Extract the [X, Y] coordinate from the center of the cell holding the provided text.  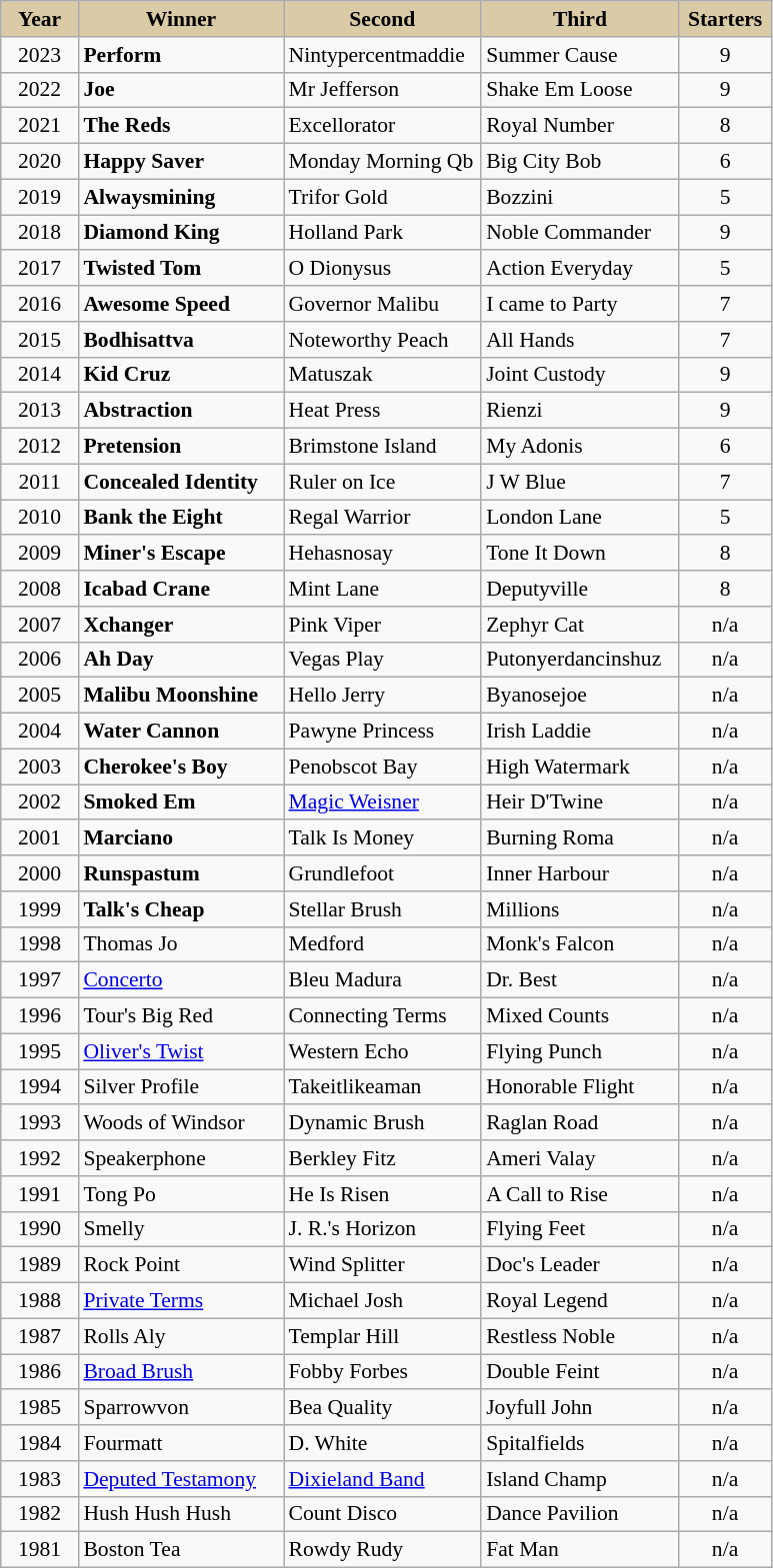
Trifor Gold [383, 197]
Noble Commander [580, 233]
Grundlefoot [383, 873]
1993 [40, 1123]
2008 [40, 589]
2003 [40, 767]
1990 [40, 1229]
Dynamic Brush [383, 1123]
Pawyne Princess [383, 732]
Diamond King [180, 233]
Tong Po [180, 1194]
Inner Harbour [580, 873]
Concerto [180, 980]
Nintypercentmaddie [383, 55]
Rowdy Rudy [383, 1550]
Deputed Testamony [180, 1479]
Brimstone Island [383, 447]
Fourmatt [180, 1443]
Magic Weisner [383, 802]
Ruler on Ice [383, 482]
Rolls Aly [180, 1336]
Templar Hill [383, 1336]
Icabad Crane [180, 589]
2019 [40, 197]
Stellar Brush [383, 909]
Governor Malibu [383, 304]
Sparrowvon [180, 1408]
Big City Bob [580, 162]
Winner [180, 19]
Royal Legend [580, 1301]
Restless Noble [580, 1336]
Berkley Fitz [383, 1158]
Boston Tea [180, 1550]
Perform [180, 55]
Royal Number [580, 126]
Private Terms [180, 1301]
2022 [40, 90]
Oliver's Twist [180, 1051]
Rienzi [580, 411]
2009 [40, 554]
The Reds [180, 126]
Double Feint [580, 1372]
Deputyville [580, 589]
J. R.'s Horizon [383, 1229]
Joint Custody [580, 375]
1991 [40, 1194]
Connecting Terms [383, 1016]
Dance Pavilion [580, 1514]
Spitalfields [580, 1443]
D. White [383, 1443]
Shake Em Loose [580, 90]
1983 [40, 1479]
Heir D'Twine [580, 802]
Runspastum [180, 873]
Second [383, 19]
Mixed Counts [580, 1016]
Mr Jefferson [383, 90]
Holland Park [383, 233]
Year [40, 19]
Concealed Identity [180, 482]
Fobby Forbes [383, 1372]
Byanosejoe [580, 696]
Kid Cruz [180, 375]
2023 [40, 55]
High Watermark [580, 767]
Zephyr Cat [580, 625]
Takeitlikeaman [383, 1087]
1985 [40, 1408]
Burning Roma [580, 838]
Matuszak [383, 375]
Regal Warrior [383, 518]
Malibu Moonshine [180, 696]
2018 [40, 233]
2006 [40, 660]
1996 [40, 1016]
2011 [40, 482]
Bozzini [580, 197]
Tone It Down [580, 554]
Island Champ [580, 1479]
1984 [40, 1443]
2012 [40, 447]
Heat Press [383, 411]
Raglan Road [580, 1123]
He Is Risen [383, 1194]
J W Blue [580, 482]
Medford [383, 944]
2015 [40, 340]
Joyfull John [580, 1408]
1995 [40, 1051]
Ameri Valay [580, 1158]
Woods of Windsor [180, 1123]
2017 [40, 269]
1982 [40, 1514]
2001 [40, 838]
London Lane [580, 518]
Twisted Tom [180, 269]
Bea Quality [383, 1408]
Awesome Speed [180, 304]
2007 [40, 625]
Irish Laddie [580, 732]
Monk's Falcon [580, 944]
All Hands [580, 340]
Noteworthy Peach [383, 340]
Tour's Big Red [180, 1016]
Hello Jerry [383, 696]
Alwaysmining [180, 197]
1994 [40, 1087]
Bleu Madura [383, 980]
1998 [40, 944]
Xchanger [180, 625]
Fat Man [580, 1550]
Rock Point [180, 1265]
2000 [40, 873]
O Dionysus [383, 269]
Flying Feet [580, 1229]
2004 [40, 732]
2010 [40, 518]
1988 [40, 1301]
Third [580, 19]
1986 [40, 1372]
My Adonis [580, 447]
Bank the Eight [180, 518]
1981 [40, 1550]
Penobscot Bay [383, 767]
Happy Saver [180, 162]
2005 [40, 696]
Marciano [180, 838]
2021 [40, 126]
Joe [180, 90]
Wind Splitter [383, 1265]
Speakerphone [180, 1158]
Ah Day [180, 660]
Hehasnosay [383, 554]
Starters [726, 19]
2013 [40, 411]
I came to Party [580, 304]
Monday Morning Qb [383, 162]
Action Everyday [580, 269]
Water Cannon [180, 732]
Honorable Flight [580, 1087]
Cherokee's Boy [180, 767]
A Call to Rise [580, 1194]
Abstraction [180, 411]
Michael Josh [383, 1301]
Putonyerdancinshuz [580, 660]
2002 [40, 802]
Western Echo [383, 1051]
Miner's Escape [180, 554]
1999 [40, 909]
Excellorator [383, 126]
Broad Brush [180, 1372]
Pretension [180, 447]
2016 [40, 304]
Summer Cause [580, 55]
Vegas Play [383, 660]
Thomas Jo [180, 944]
Dr. Best [580, 980]
Smoked Em [180, 802]
Talk's Cheap [180, 909]
Doc's Leader [580, 1265]
Talk Is Money [383, 838]
Dixieland Band [383, 1479]
1989 [40, 1265]
Flying Punch [580, 1051]
Count Disco [383, 1514]
Hush Hush Hush [180, 1514]
2020 [40, 162]
2014 [40, 375]
Millions [580, 909]
Smelly [180, 1229]
Mint Lane [383, 589]
1987 [40, 1336]
Pink Viper [383, 625]
Bodhisattva [180, 340]
Silver Profile [180, 1087]
1997 [40, 980]
1992 [40, 1158]
